Return (x, y) of the center of cell containing provided text 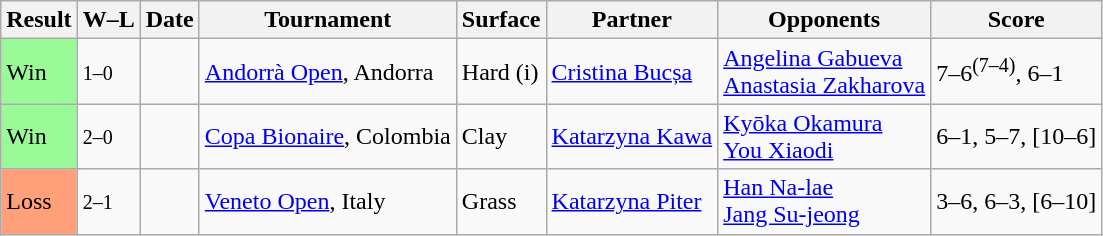
Clay (501, 136)
2–0 (108, 136)
Angelina Gabueva Anastasia Zakharova (824, 72)
Loss (39, 202)
Kyōka Okamura You Xiaodi (824, 136)
Grass (501, 202)
Katarzyna Kawa (632, 136)
Surface (501, 20)
Score (1016, 20)
Opponents (824, 20)
Han Na-lae Jang Su-jeong (824, 202)
Cristina Bucșa (632, 72)
1–0 (108, 72)
6–1, 5–7, [10–6] (1016, 136)
Andorrà Open, Andorra (328, 72)
2–1 (108, 202)
Partner (632, 20)
Hard (i) (501, 72)
Result (39, 20)
Date (170, 20)
Copa Bionaire, Colombia (328, 136)
Veneto Open, Italy (328, 202)
W–L (108, 20)
7–6(7–4), 6–1 (1016, 72)
Tournament (328, 20)
3–6, 6–3, [6–10] (1016, 202)
Katarzyna Piter (632, 202)
